Pinpoint the cell where the given text exists, returning its (x, y) midpoint coordinate. 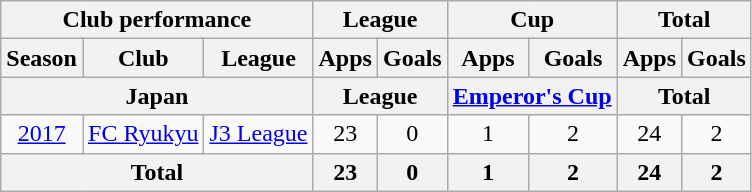
2017 (42, 134)
Season (42, 58)
FC Ryukyu (142, 134)
Club (142, 58)
Club performance (157, 20)
Cup (532, 20)
Japan (157, 96)
Emperor's Cup (532, 96)
J3 League (258, 134)
